Identify which cell holds the provided text, then report its [x, y] central coordinate. 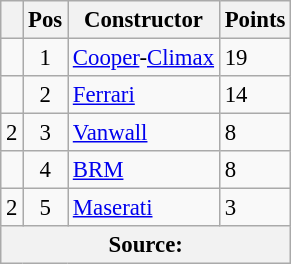
19 [254, 58]
1 [46, 58]
Source: [146, 245]
Ferrari [144, 95]
Vanwall [144, 133]
BRM [144, 170]
14 [254, 95]
4 [46, 170]
Constructor [144, 20]
Points [254, 20]
5 [46, 208]
Maserati [144, 208]
Cooper-Climax [144, 58]
Pos [46, 20]
